Detect which cell encompasses the target text, then output its (X, Y) center coordinate. 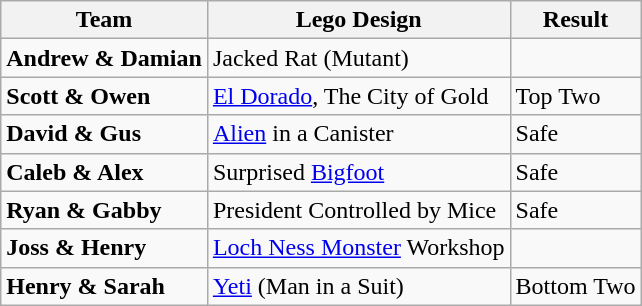
Loch Ness Monster Workshop (358, 248)
Caleb & Alex (104, 172)
Surprised Bigfoot (358, 172)
Andrew & Damian (104, 58)
Joss & Henry (104, 248)
President Controlled by Mice (358, 210)
Yeti (Man in a Suit) (358, 286)
Team (104, 20)
Bottom Two (576, 286)
Lego Design (358, 20)
David & Gus (104, 134)
Result (576, 20)
Alien in a Canister (358, 134)
El Dorado, The City of Gold (358, 96)
Top Two (576, 96)
Henry & Sarah (104, 286)
Scott & Owen (104, 96)
Jacked Rat (Mutant) (358, 58)
Ryan & Gabby (104, 210)
